Pinpoint the cell where the given text exists, returning its (X, Y) midpoint coordinate. 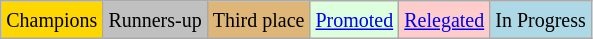
Champions (52, 20)
Third place (258, 20)
Relegated (444, 20)
In Progress (541, 20)
Runners-up (155, 20)
Promoted (354, 20)
